Detect which cell encompasses the target text, then output its (x, y) center coordinate. 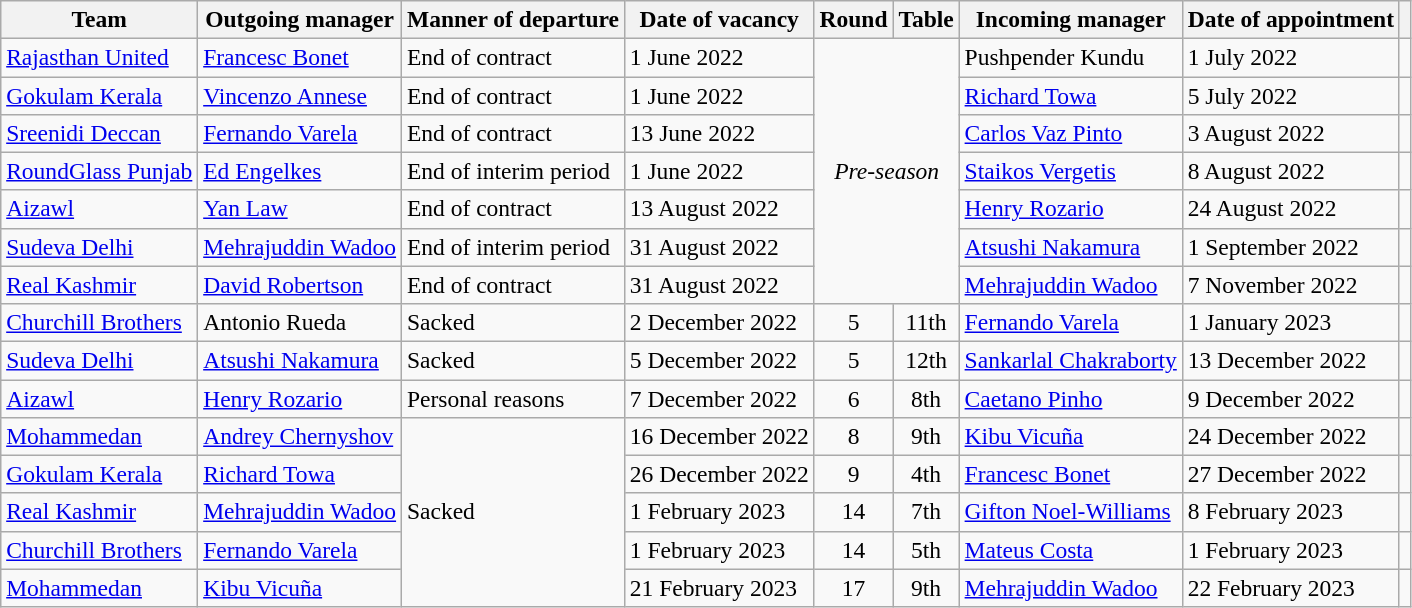
Carlos Vaz Pinto (1070, 133)
11th (926, 322)
5th (926, 550)
2 December 2022 (719, 322)
8 August 2022 (1290, 171)
Pushpender Kundu (1070, 57)
16 December 2022 (719, 436)
4th (926, 474)
Team (100, 19)
7 December 2022 (719, 398)
RoundGlass Punjab (100, 171)
13 December 2022 (1290, 360)
Mateus Costa (1070, 550)
9 (854, 474)
21 February 2023 (719, 588)
17 (854, 588)
1 January 2023 (1290, 322)
Yan Law (300, 209)
Outgoing manager (300, 19)
Date of vacancy (719, 19)
David Robertson (300, 285)
Antonio Rueda (300, 322)
7th (926, 512)
8 February 2023 (1290, 512)
Personal reasons (514, 398)
1 July 2022 (1290, 57)
13 June 2022 (719, 133)
Rajasthan United (100, 57)
Gifton Noel-Williams (1070, 512)
Incoming manager (1070, 19)
27 December 2022 (1290, 474)
Manner of departure (514, 19)
24 December 2022 (1290, 436)
5 July 2022 (1290, 95)
1 September 2022 (1290, 247)
5 December 2022 (719, 360)
13 August 2022 (719, 209)
Date of appointment (1290, 19)
12th (926, 360)
Ed Engelkes (300, 171)
Andrey Chernyshov (300, 436)
Sankarlal Chakraborty (1070, 360)
6 (854, 398)
Pre-season (886, 170)
7 November 2022 (1290, 285)
Table (926, 19)
8 (854, 436)
3 August 2022 (1290, 133)
24 August 2022 (1290, 209)
22 February 2023 (1290, 588)
Staikos Vergetis (1070, 171)
Vincenzo Annese (300, 95)
9 December 2022 (1290, 398)
Sreenidi Deccan (100, 133)
8th (926, 398)
26 December 2022 (719, 474)
Round (854, 19)
Caetano Pinho (1070, 398)
